Determine the (X, Y) coordinate at the center of the cell enclosing the given text.  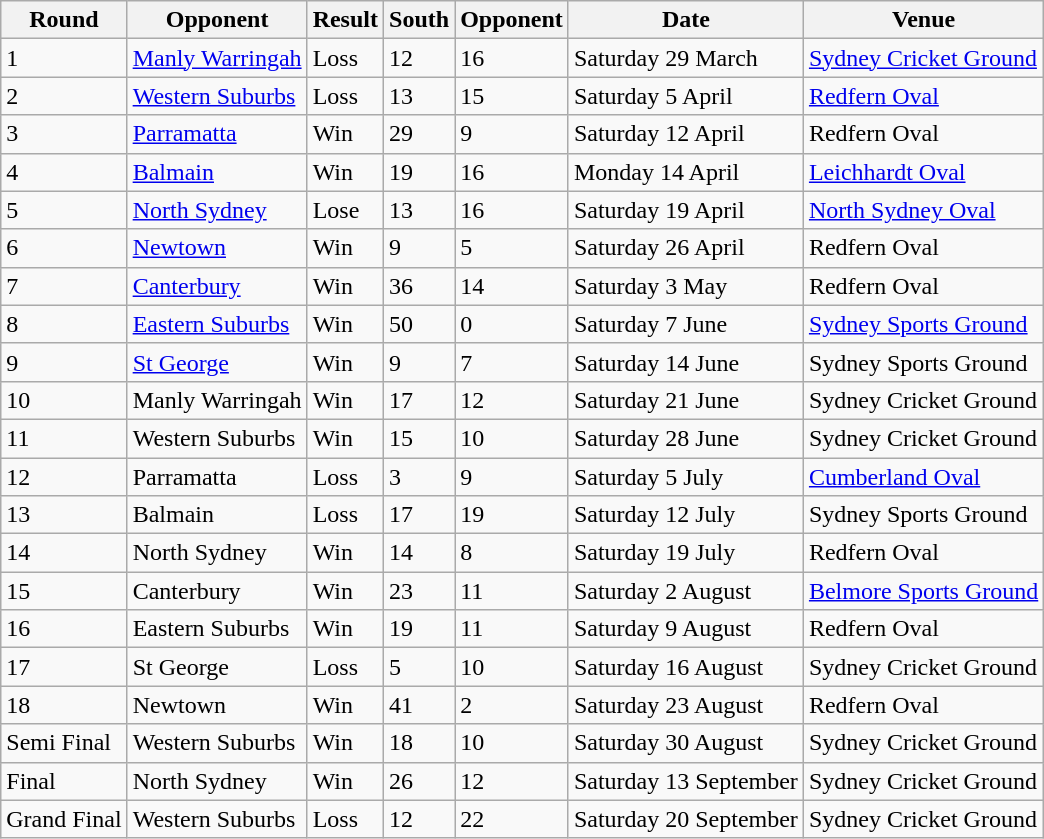
South (420, 20)
Saturday 3 May (686, 286)
1 (64, 58)
Saturday 28 June (686, 438)
22 (512, 819)
Saturday 5 July (686, 477)
50 (420, 324)
Saturday 20 September (686, 819)
Round (64, 20)
Saturday 23 August (686, 705)
Monday 14 April (686, 172)
Lose (345, 210)
Saturday 21 June (686, 400)
Saturday 9 August (686, 629)
Semi Final (64, 743)
Saturday 19 July (686, 553)
Leichhardt Oval (923, 172)
Result (345, 20)
Saturday 19 April (686, 210)
26 (420, 781)
Grand Final (64, 819)
Saturday 30 August (686, 743)
Saturday 12 April (686, 134)
0 (512, 324)
Saturday 16 August (686, 667)
Saturday 13 September (686, 781)
Belmore Sports Ground (923, 591)
Venue (923, 20)
29 (420, 134)
Saturday 7 June (686, 324)
Saturday 5 April (686, 96)
Saturday 29 March (686, 58)
Cumberland Oval (923, 477)
23 (420, 591)
Saturday 2 August (686, 591)
36 (420, 286)
41 (420, 705)
Saturday 14 June (686, 362)
Saturday 26 April (686, 248)
4 (64, 172)
Saturday 12 July (686, 515)
6 (64, 248)
Date (686, 20)
North Sydney Oval (923, 210)
Final (64, 781)
